Identify which cell holds the provided text, then report its (X, Y) central coordinate. 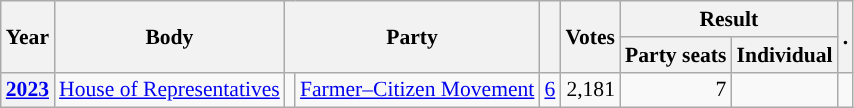
7 (676, 90)
Year (28, 36)
House of Representatives (170, 90)
6 (550, 90)
Body (170, 36)
Individual (784, 55)
2023 (28, 90)
Result (729, 19)
Party (412, 36)
. (846, 36)
Votes (590, 36)
2,181 (590, 90)
Party seats (676, 55)
Farmer–Citizen Movement (418, 90)
